Return the [X, Y] coordinate for the center point of the cell that contains the specified text.  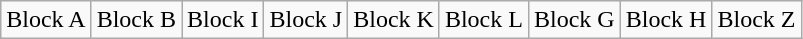
Block G [574, 20]
Block A [46, 20]
Block B [136, 20]
Block L [484, 20]
Block I [223, 20]
Block K [394, 20]
Block H [666, 20]
Block Z [756, 20]
Block J [306, 20]
